Capture the cell that displays the provided text and extract its [X, Y] central coordinate. 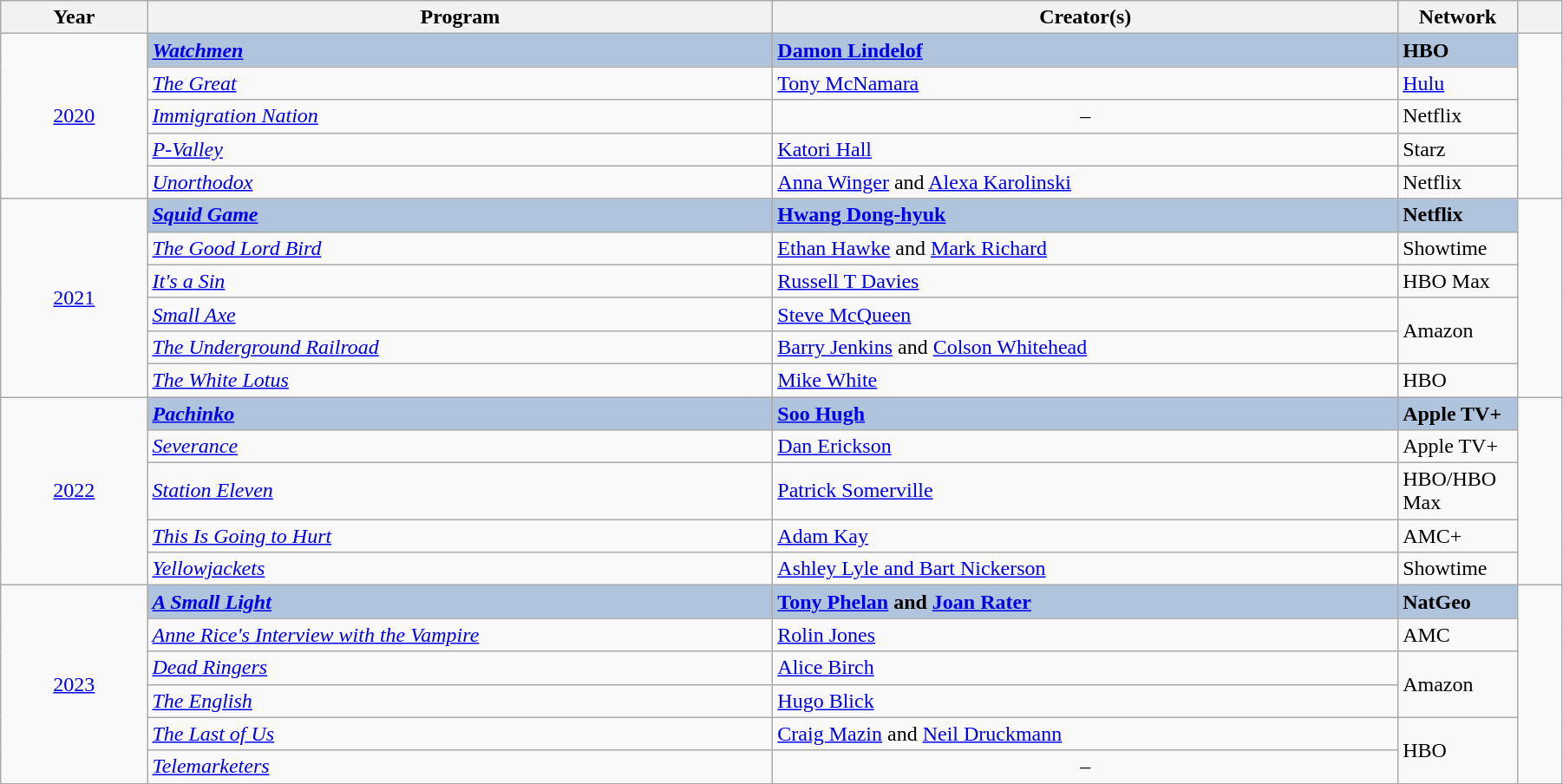
Ethan Hawke and Mark Richard [1086, 248]
This Is Going to Hurt [460, 536]
HBO/HBO Max [1458, 491]
Pachinko [460, 414]
Craig Mazin and Neil Druckmann [1086, 734]
Hulu [1458, 83]
Damon Lindelof [1086, 50]
Unorthodox [460, 182]
Year [75, 17]
Station Eleven [460, 491]
AMC [1458, 635]
P-Valley [460, 149]
Ashley Lyle and Bart Nickerson [1086, 569]
The Good Lord Bird [460, 248]
A Small Light [460, 602]
Small Axe [460, 314]
Starz [1458, 149]
The Underground Railroad [460, 347]
Alice Birch [1086, 668]
Creator(s) [1086, 17]
2020 [75, 116]
Immigration Nation [460, 116]
Dead Ringers [460, 668]
Tony McNamara [1086, 83]
Telemarketers [460, 767]
Severance [460, 447]
Hwang Dong-hyuk [1086, 215]
Rolin Jones [1086, 635]
Program [460, 17]
2022 [75, 491]
Yellowjackets [460, 569]
The Great [460, 83]
The English [460, 701]
2023 [75, 684]
AMC+ [1458, 536]
Russell T Davies [1086, 281]
Steve McQueen [1086, 314]
The White Lotus [460, 380]
Adam Kay [1086, 536]
Dan Erickson [1086, 447]
The Last of Us [460, 734]
Hugo Blick [1086, 701]
Squid Game [460, 215]
Anne Rice's Interview with the Vampire [460, 635]
Mike White [1086, 380]
HBO Max [1458, 281]
Soo Hugh [1086, 414]
It's a Sin [460, 281]
NatGeo [1458, 602]
Network [1458, 17]
Katori Hall [1086, 149]
Tony Phelan and Joan Rater [1086, 602]
Anna Winger and Alexa Karolinski [1086, 182]
Watchmen [460, 50]
Barry Jenkins and Colson Whitehead [1086, 347]
2021 [75, 297]
Patrick Somerville [1086, 491]
